Return [x, y] of the center of cell containing provided text 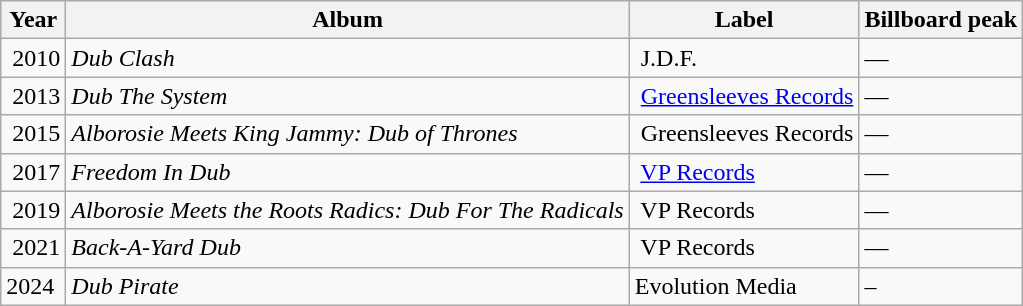
Evolution Media [744, 286]
Freedom In Dub [348, 172]
Alborosie Meets the Roots Radics: Dub For The Radicals [348, 210]
2019 [34, 210]
Back-A-Yard Dub [348, 248]
2015 [34, 134]
2010 [34, 58]
2021 [34, 248]
Dub The System [348, 96]
Album [348, 20]
2024 [34, 286]
Dub Clash [348, 58]
2017 [34, 172]
Dub Pirate [348, 286]
Billboard peak [941, 20]
Year [34, 20]
– [941, 286]
Alborosie Meets King Jammy: Dub of Thrones [348, 134]
Label [744, 20]
2013 [34, 96]
J.D.F. [744, 58]
